Provide the [x, y] coordinate of the cell's center where the given text is located.  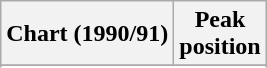
Chart (1990/91) [88, 34]
Peakposition [220, 34]
